Pinpoint the cell where the given text exists, returning its [X, Y] midpoint coordinate. 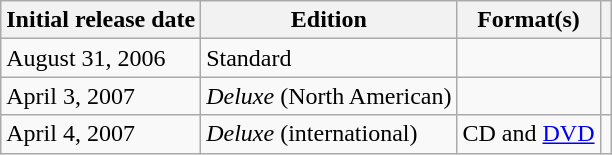
April 4, 2007 [101, 134]
August 31, 2006 [101, 58]
Edition [329, 20]
Initial release date [101, 20]
CD and DVD [528, 134]
Deluxe (North American) [329, 96]
April 3, 2007 [101, 96]
Format(s) [528, 20]
Deluxe (international) [329, 134]
Standard [329, 58]
